Scan for the cell matching the given text and deliver its [X, Y] coordinate at center. 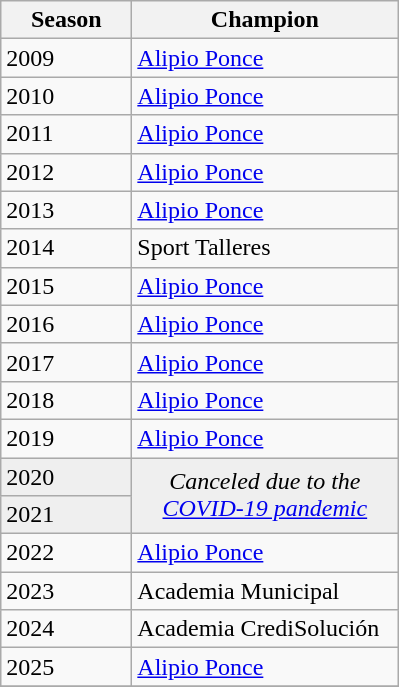
Canceled due to the COVID-19 pandemic [265, 496]
2020 [66, 477]
2022 [66, 553]
2024 [66, 629]
2021 [66, 515]
Sport Talleres [265, 248]
2012 [66, 172]
2019 [66, 438]
2016 [66, 324]
Season [66, 20]
2009 [66, 58]
2013 [66, 210]
2025 [66, 667]
2014 [66, 248]
2023 [66, 591]
Academia Municipal [265, 591]
2018 [66, 400]
2010 [66, 96]
Academia CrediSolución [265, 629]
2011 [66, 134]
2017 [66, 362]
Champion [265, 20]
2015 [66, 286]
